Provide the (x, y) coordinate of the cell's center where the given text is located.  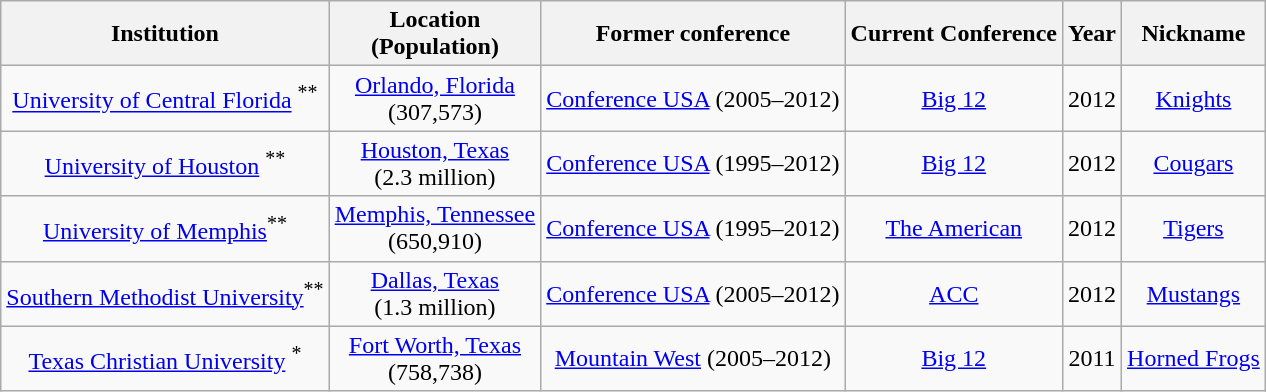
University of Memphis** (165, 228)
Dallas, Texas (1.3 million) (435, 294)
Orlando, Florida (307,573) (435, 98)
Tigers (1194, 228)
Texas Christian University * (165, 358)
Cougars (1194, 164)
University of Houston ** (165, 164)
Memphis, Tennessee (650,910) (435, 228)
ACC (954, 294)
Horned Frogs (1194, 358)
Mustangs (1194, 294)
Nickname (1194, 34)
2011 (1092, 358)
Mountain West (2005–2012) (693, 358)
University of Central Florida ** (165, 98)
Location(Population) (435, 34)
Year (1092, 34)
Southern Methodist University** (165, 294)
Current Conference (954, 34)
Knights (1194, 98)
The American (954, 228)
Institution (165, 34)
Houston, Texas (2.3 million) (435, 164)
Former conference (693, 34)
Fort Worth, Texas(758,738) (435, 358)
